Capture the cell that displays the provided text and extract its [X, Y] central coordinate. 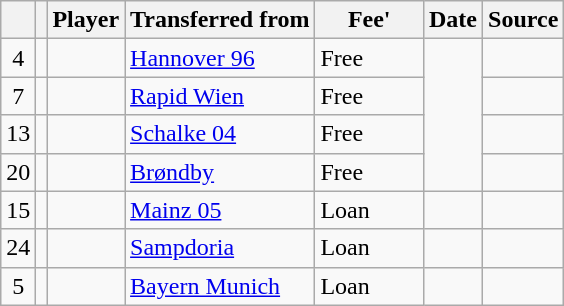
Mainz 05 [220, 210]
20 [18, 172]
5 [18, 286]
Schalke 04 [220, 134]
7 [18, 96]
15 [18, 210]
13 [18, 134]
Hannover 96 [220, 58]
Sampdoria [220, 248]
Transferred from [220, 20]
Player [86, 20]
Date [452, 20]
Brøndby [220, 172]
Source [524, 20]
Fee' [370, 20]
Rapid Wien [220, 96]
Bayern Munich [220, 286]
24 [18, 248]
4 [18, 58]
